Scan for the cell matching the given text and deliver its (x, y) coordinate at center. 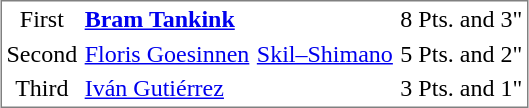
Skil–Shimano (325, 54)
Second (42, 54)
5 Pts. and 2" (461, 54)
First (42, 20)
3 Pts. and 1" (461, 88)
Third (42, 88)
Bram Tankink (168, 20)
Iván Gutiérrez (168, 88)
8 Pts. and 3" (461, 20)
Floris Goesinnen (168, 54)
